Find where the given text appears and provide that cell's center as (X, Y) coordinate. 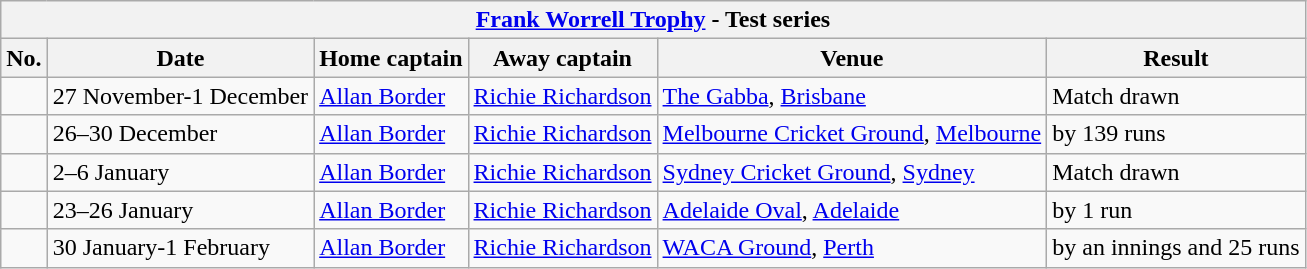
30 January-1 February (180, 248)
23–26 January (180, 210)
27 November-1 December (180, 96)
Melbourne Cricket Ground, Melbourne (852, 134)
Sydney Cricket Ground, Sydney (852, 172)
Away captain (562, 58)
by an innings and 25 runs (1176, 248)
Date (180, 58)
Home captain (391, 58)
2–6 January (180, 172)
by 1 run (1176, 210)
The Gabba, Brisbane (852, 96)
No. (24, 58)
Adelaide Oval, Adelaide (852, 210)
26–30 December (180, 134)
Venue (852, 58)
WACA Ground, Perth (852, 248)
Result (1176, 58)
Frank Worrell Trophy - Test series (653, 20)
by 139 runs (1176, 134)
